From the cell containing the given text, extract its center point as (x, y) coordinate. 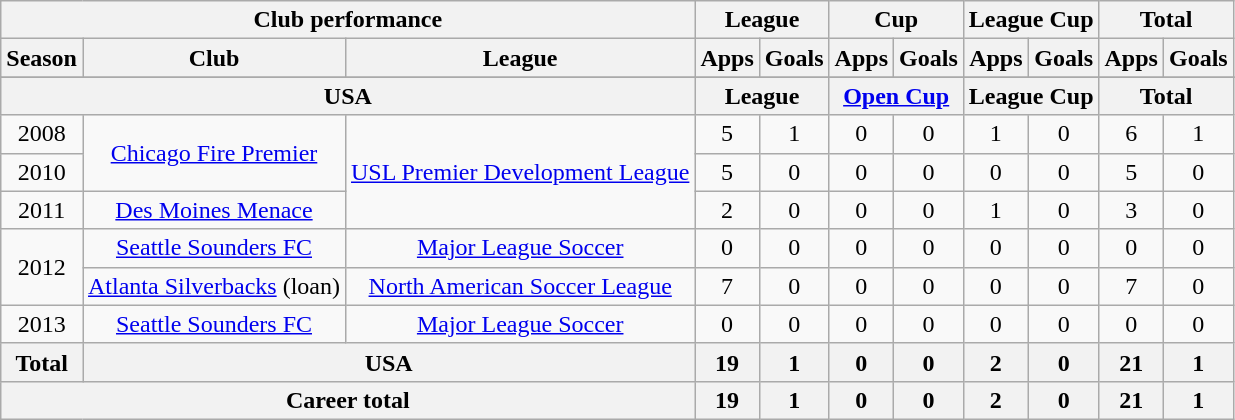
Club (214, 58)
USL Premier Development League (520, 172)
2011 (42, 210)
2010 (42, 172)
North American Soccer League (520, 286)
Cup (896, 20)
Atlanta Silverbacks (loan) (214, 286)
2013 (42, 324)
Career total (348, 400)
Open Cup (896, 96)
Club performance (348, 20)
2012 (42, 267)
6 (1131, 134)
Des Moines Menace (214, 210)
2008 (42, 134)
3 (1131, 210)
Season (42, 58)
Chicago Fire Premier (214, 153)
